Extract the (X, Y) coordinate from the center of the cell holding the provided text.  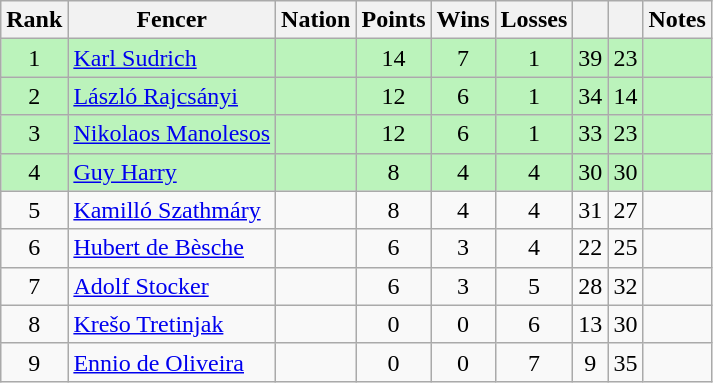
25 (626, 248)
Kamilló Szathmáry (172, 210)
Ennio de Oliveira (172, 362)
Nikolaos Manolesos (172, 134)
35 (626, 362)
Nation (316, 20)
Karl Sudrich (172, 58)
Krešo Tretinjak (172, 324)
László Rajcsányi (172, 96)
Fencer (172, 20)
13 (590, 324)
Rank (34, 20)
33 (590, 134)
Points (394, 20)
Wins (463, 20)
31 (590, 210)
27 (626, 210)
39 (590, 58)
28 (590, 286)
Guy Harry (172, 172)
32 (626, 286)
Notes (677, 20)
34 (590, 96)
22 (590, 248)
2 (34, 96)
Hubert de Bèsche (172, 248)
Adolf Stocker (172, 286)
Losses (534, 20)
